Extract the (X, Y) coordinate from the center of the cell holding the provided text.  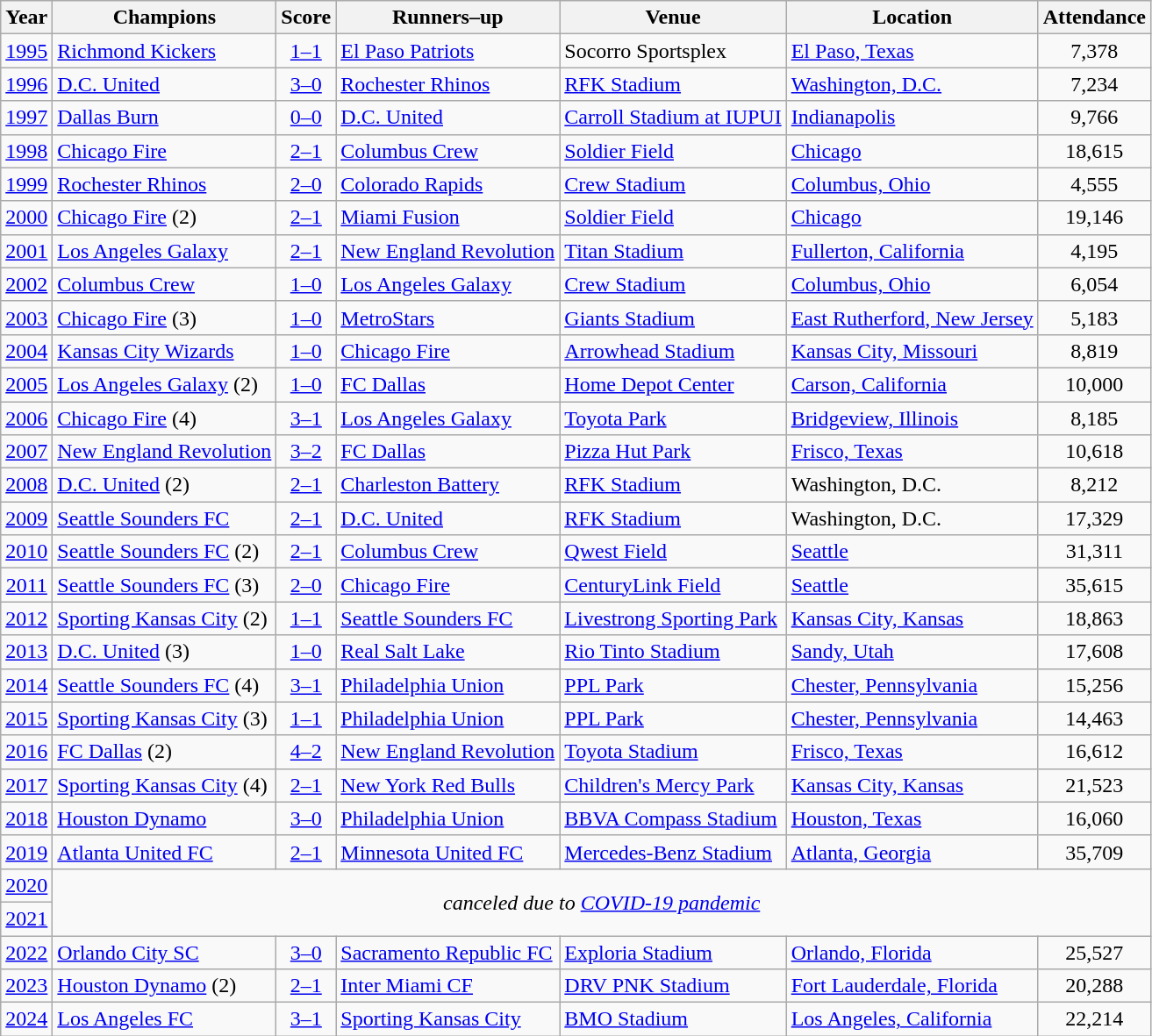
16,060 (1094, 818)
Home Depot Center (673, 384)
2021 (26, 918)
4,555 (1094, 184)
16,612 (1094, 752)
Champions (165, 18)
18,615 (1094, 151)
1996 (26, 84)
Chicago Fire (2) (165, 218)
Dallas Burn (165, 118)
Atlanta, Georgia (912, 852)
Charleston Battery (447, 485)
22,214 (1094, 1019)
Year (26, 18)
21,523 (1094, 785)
Seattle Sounders FC (2) (165, 552)
2012 (26, 618)
2013 (26, 652)
10,000 (1094, 384)
Toyota Park (673, 418)
Miami Fusion (447, 218)
2019 (26, 852)
Runners–up (447, 18)
Socorro Sportsplex (673, 51)
Venue (673, 18)
35,615 (1094, 585)
19,146 (1094, 218)
D.C. United (3) (165, 652)
Inter Miami CF (447, 986)
18,863 (1094, 618)
BBVA Compass Stadium (673, 818)
Sporting Kansas City (3) (165, 718)
D.C. United (2) (165, 485)
10,618 (1094, 452)
8,212 (1094, 485)
Los Angeles Galaxy (2) (165, 384)
canceled due to COVID-19 pandemic (602, 902)
9,766 (1094, 118)
Attendance (1094, 18)
35,709 (1094, 852)
Minnesota United FC (447, 852)
BMO Stadium (673, 1019)
Exploria Stadium (673, 952)
DRV PNK Stadium (673, 986)
2017 (26, 785)
Sandy, Utah (912, 652)
Houston, Texas (912, 818)
2004 (26, 351)
3–2 (306, 452)
Rio Tinto Stadium (673, 652)
2020 (26, 885)
2003 (26, 318)
El Paso Patriots (447, 51)
1995 (26, 51)
2008 (26, 485)
Los Angeles, California (912, 1019)
0–0 (306, 118)
Orlando City SC (165, 952)
CenturyLink Field (673, 585)
2007 (26, 452)
31,311 (1094, 552)
1998 (26, 151)
Fort Lauderdale, Florida (912, 986)
East Rutherford, New Jersey (912, 318)
25,527 (1094, 952)
6,054 (1094, 284)
1997 (26, 118)
Bridgeview, Illinois (912, 418)
El Paso, Texas (912, 51)
Sporting Kansas City (2) (165, 618)
2015 (26, 718)
New York Red Bulls (447, 785)
2009 (26, 518)
Pizza Hut Park (673, 452)
17,329 (1094, 518)
7,378 (1094, 51)
2024 (26, 1019)
Carroll Stadium at IUPUI (673, 118)
Sporting Kansas City (447, 1019)
20,288 (1094, 986)
Atlanta United FC (165, 852)
Titan Stadium (673, 251)
Arrowhead Stadium (673, 351)
Colorado Rapids (447, 184)
Children's Mercy Park (673, 785)
2002 (26, 284)
Richmond Kickers (165, 51)
Score (306, 18)
1999 (26, 184)
2000 (26, 218)
Houston Dynamo (165, 818)
2006 (26, 418)
Livestrong Sporting Park (673, 618)
Orlando, Florida (912, 952)
2023 (26, 986)
Houston Dynamo (2) (165, 986)
15,256 (1094, 685)
Carson, California (912, 384)
Kansas City, Missouri (912, 351)
Seattle Sounders FC (3) (165, 585)
Sporting Kansas City (4) (165, 785)
14,463 (1094, 718)
Chicago Fire (3) (165, 318)
17,608 (1094, 652)
Indianapolis (912, 118)
8,185 (1094, 418)
FC Dallas (2) (165, 752)
Kansas City Wizards (165, 351)
2016 (26, 752)
Toyota Stadium (673, 752)
5,183 (1094, 318)
2018 (26, 818)
4–2 (306, 752)
2001 (26, 251)
MetroStars (447, 318)
2005 (26, 384)
2014 (26, 685)
2022 (26, 952)
Fullerton, California (912, 251)
Mercedes-Benz Stadium (673, 852)
7,234 (1094, 84)
Giants Stadium (673, 318)
Real Salt Lake (447, 652)
Location (912, 18)
Sacramento Republic FC (447, 952)
Los Angeles FC (165, 1019)
Qwest Field (673, 552)
Seattle Sounders FC (4) (165, 685)
2011 (26, 585)
8,819 (1094, 351)
2010 (26, 552)
Chicago Fire (4) (165, 418)
4,195 (1094, 251)
